Return [x, y] of the center of cell containing provided text 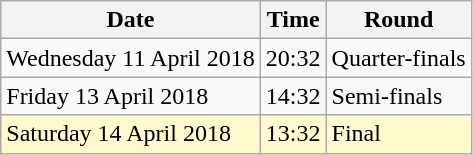
Wednesday 11 April 2018 [131, 58]
Time [293, 20]
Saturday 14 April 2018 [131, 134]
13:32 [293, 134]
Semi-finals [398, 96]
20:32 [293, 58]
Quarter-finals [398, 58]
Final [398, 134]
14:32 [293, 96]
Date [131, 20]
Friday 13 April 2018 [131, 96]
Round [398, 20]
